Determine the (x, y) coordinate at the center of the cell enclosing the given text.  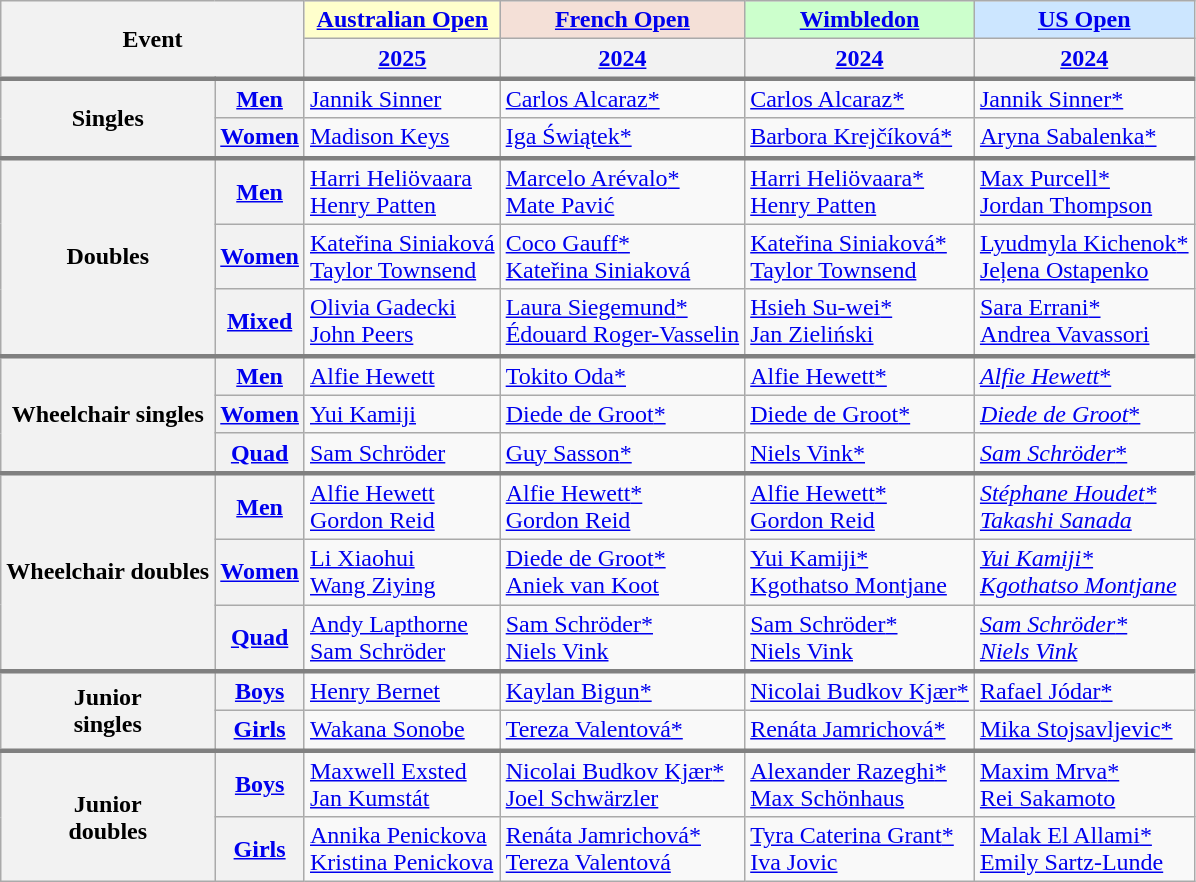
Andy Lapthorne Sam Schröder (402, 638)
Tereza Valentová* (622, 731)
Rafael Jódar* (1084, 691)
Harri Heliövaara Henry Patten (402, 192)
Aryna Sabalenka* (1084, 138)
Tokito Oda* (622, 376)
Wheelchair singles (108, 414)
Renáta Jamrichová* Tereza Valentová (622, 850)
Jannik Sinner* (1084, 98)
Barbora Krejčíková* (860, 138)
Wakana Sonobe (402, 731)
Olivia Gadecki John Peers (402, 322)
Alfie Hewett (402, 376)
Australian Open (402, 20)
Harri Heliövaara* Henry Patten (860, 192)
Doubles (108, 257)
Henry Bernet (402, 691)
Max Purcell* Jordan Thompson (1084, 192)
French Open (622, 20)
Yui Kamiji (402, 414)
Nicolai Budkov Kjær* Joel Schwärzler (622, 784)
Alfie Hewett Gordon Reid (402, 506)
Singles (108, 118)
US Open (1084, 20)
Maxwell Exsted Jan Kumstát (402, 784)
Marcelo Arévalo* Mate Pavić (622, 192)
Niels Vink* (860, 453)
Maxim Mrva* Rei Sakamoto (1084, 784)
Alexander Razeghi* Max Schönhaus (860, 784)
Laura Siegemund* Édouard Roger-Vasselin (622, 322)
Tyra Caterina Grant* Iva Jovic (860, 850)
Renáta Jamrichová* (860, 731)
Wimbledon (860, 20)
Juniordoubles (108, 816)
Juniorsingles (108, 710)
Mika Stojsavljevic* (1084, 731)
Li Xiaohui Wang Ziying (402, 572)
Jannik Sinner (402, 98)
Sam Schröder (402, 453)
Lyudmyla Kichenok* Jeļena Ostapenko (1084, 256)
Wheelchair doubles (108, 572)
Nicolai Budkov Kjær* (860, 691)
Sam Schröder* (1084, 453)
Kaylan Bigun* (622, 691)
Kateřina Siniaková* Taylor Townsend (860, 256)
Diede de Groot* Aniek van Koot (622, 572)
Event (153, 40)
Mixed (260, 322)
Sara Errani* Andrea Vavassori (1084, 322)
Hsieh Su-wei* Jan Zieliński (860, 322)
Annika Penickova Kristina Penickova (402, 850)
Iga Świątek* (622, 138)
2025 (402, 59)
Kateřina Siniaková Taylor Townsend (402, 256)
Madison Keys (402, 138)
Coco Gauff* Kateřina Siniaková (622, 256)
Guy Sasson* (622, 453)
Stéphane Houdet* Takashi Sanada (1084, 506)
Malak El Allami* Emily Sartz-Lunde (1084, 850)
